Output the [x, y] coordinate of the center of the cell containing the given text.  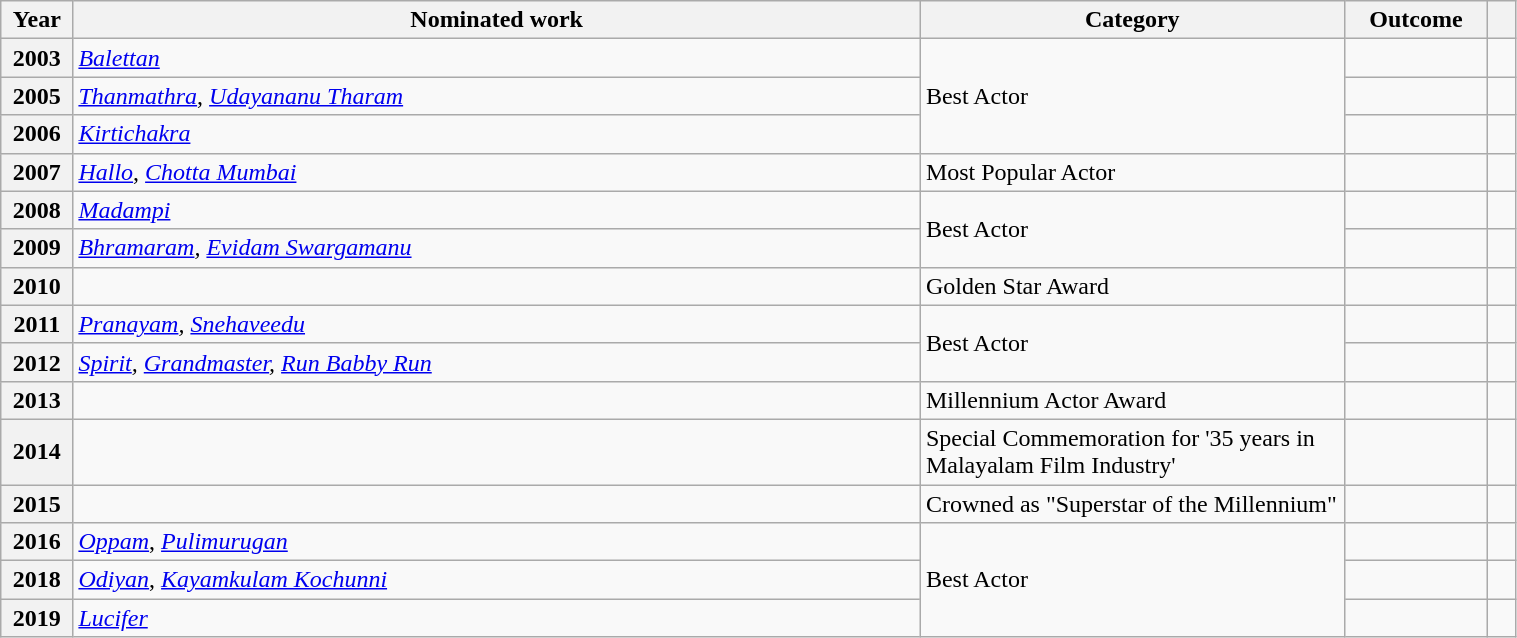
2010 [37, 286]
2012 [37, 362]
Lucifer [496, 618]
Balettan [496, 58]
2018 [37, 580]
2005 [37, 96]
Nominated work [496, 20]
Pranayam, Snehaveedu [496, 324]
2013 [37, 400]
Kirtichakra [496, 134]
2019 [37, 618]
2008 [37, 210]
Thanmathra, Udayananu Tharam [496, 96]
2006 [37, 134]
2009 [37, 248]
2015 [37, 503]
Hallo, Chotta Mumbai [496, 172]
Oppam, Pulimurugan [496, 542]
Spirit, Grandmaster, Run Babby Run [496, 362]
Year [37, 20]
Most Popular Actor [1132, 172]
Golden Star Award [1132, 286]
Bhramaram, Evidam Swargamanu [496, 248]
Special Commemoration for '35 years in Malayalam Film Industry' [1132, 452]
Category [1132, 20]
Crowned as "Superstar of the Millennium" [1132, 503]
2007 [37, 172]
2003 [37, 58]
2011 [37, 324]
2016 [37, 542]
Outcome [1416, 20]
2014 [37, 452]
Millennium Actor Award [1132, 400]
Madampi [496, 210]
Odiyan, Kayamkulam Kochunni [496, 580]
